Identify which cell holds the provided text, then report its (x, y) central coordinate. 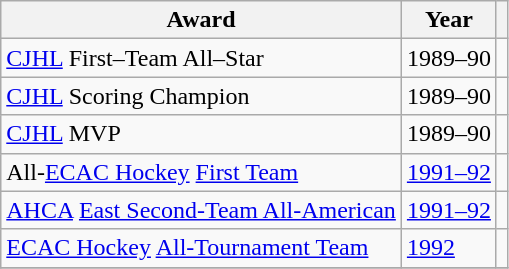
All-ECAC Hockey First Team (202, 172)
CJHL First–Team All–Star (202, 58)
Year (448, 20)
CJHL MVP (202, 134)
1992 (448, 248)
AHCA East Second-Team All-American (202, 210)
CJHL Scoring Champion (202, 96)
Award (202, 20)
ECAC Hockey All-Tournament Team (202, 248)
